From the cell containing the given text, extract its center point as (x, y) coordinate. 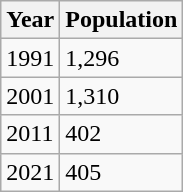
2001 (30, 96)
1991 (30, 58)
Population (122, 20)
2011 (30, 134)
405 (122, 172)
402 (122, 134)
1,310 (122, 96)
2021 (30, 172)
Year (30, 20)
1,296 (122, 58)
